Identify which cell holds the provided text, then report its (x, y) central coordinate. 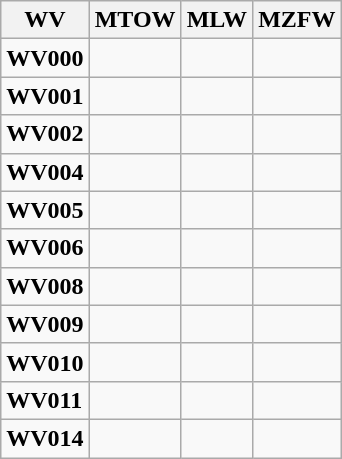
WV002 (45, 134)
WV005 (45, 210)
WV009 (45, 324)
WV001 (45, 96)
WV006 (45, 248)
MTOW (135, 20)
WV (45, 20)
WV010 (45, 362)
WV008 (45, 286)
MZFW (297, 20)
WV000 (45, 58)
MLW (217, 20)
WV011 (45, 400)
WV014 (45, 438)
WV004 (45, 172)
